Search for the cell housing the specified text and yield its [X, Y] center coordinate. 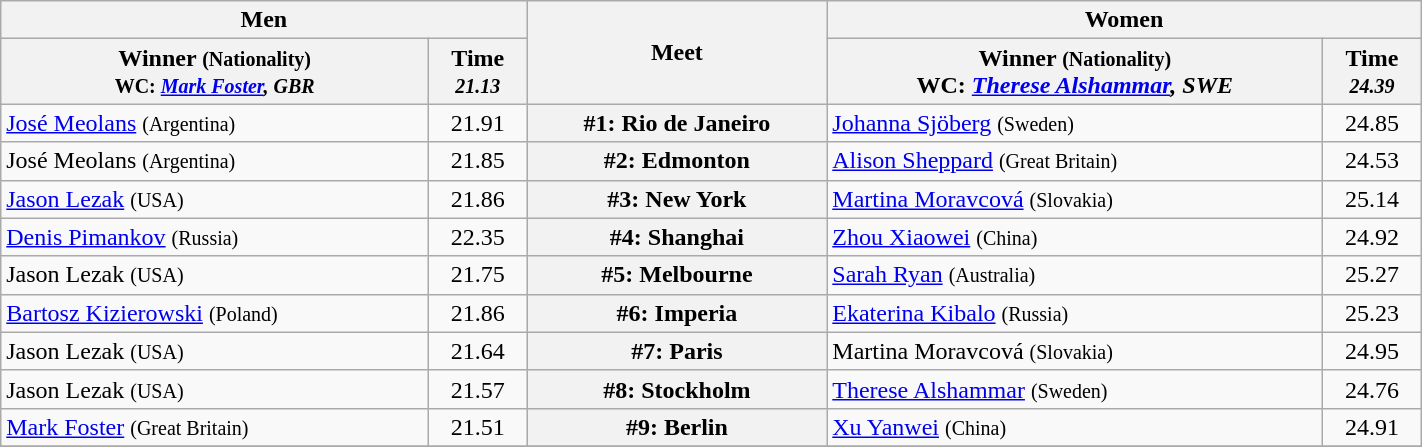
24.92 [1372, 237]
21.57 [478, 389]
#7: Paris [677, 351]
Therese Alshammar (Sweden) [1075, 389]
#3: New York [677, 199]
#6: Imperia [677, 313]
#2: Edmonton [677, 161]
Denis Pimankov (Russia) [215, 237]
Mark Foster (Great Britain) [215, 427]
Winner (Nationality) WC: Mark Foster, GBR [215, 72]
Winner (Nationality) WC: Therese Alshammar, SWE [1075, 72]
Women [1124, 20]
#5: Melbourne [677, 275]
24.91 [1372, 427]
Alison Sheppard (Great Britain) [1075, 161]
Sarah Ryan (Australia) [1075, 275]
21.64 [478, 351]
22.35 [478, 237]
21.75 [478, 275]
21.51 [478, 427]
24.95 [1372, 351]
Xu Yanwei (China) [1075, 427]
24.76 [1372, 389]
21.91 [478, 123]
Ekaterina Kibalo (Russia) [1075, 313]
25.27 [1372, 275]
24.85 [1372, 123]
Time 24.39 [1372, 72]
#8: Stockholm [677, 389]
Meet [677, 52]
Johanna Sjöberg (Sweden) [1075, 123]
#1: Rio de Janeiro [677, 123]
Men [264, 20]
24.53 [1372, 161]
Zhou Xiaowei (China) [1075, 237]
Time 21.13 [478, 72]
#4: Shanghai [677, 237]
25.14 [1372, 199]
#9: Berlin [677, 427]
Bartosz Kizierowski (Poland) [215, 313]
25.23 [1372, 313]
21.85 [478, 161]
